Detect which cell encompasses the target text, then output its [X, Y] center coordinate. 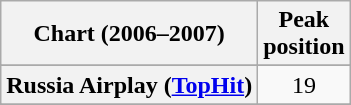
Chart (2006–2007) [130, 34]
Peakposition [304, 34]
19 [304, 85]
Russia Airplay (TopHit) [130, 85]
